Identify which cell holds the provided text, then report its [x, y] central coordinate. 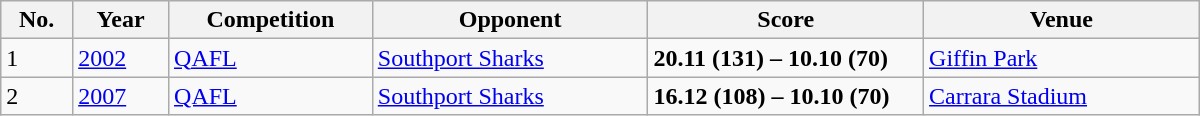
Competition [271, 20]
Carrara Stadium [1062, 96]
16.12 (108) – 10.10 (70) [786, 96]
Opponent [510, 20]
No. [37, 20]
Year [121, 20]
Score [786, 20]
Giffin Park [1062, 58]
1 [37, 58]
20.11 (131) – 10.10 (70) [786, 58]
2007 [121, 96]
Venue [1062, 20]
2002 [121, 58]
2 [37, 96]
